Identify which cell holds the provided text, then report its (x, y) central coordinate. 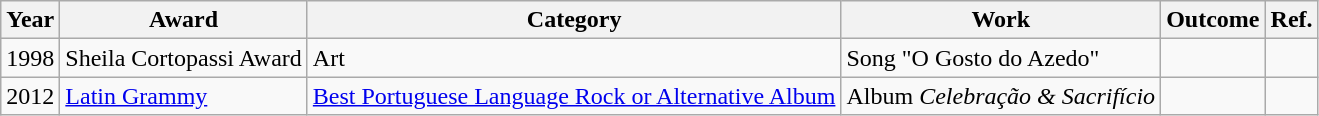
Best Portuguese Language Rock or Alternative Album (574, 96)
Outcome (1213, 20)
2012 (30, 96)
Year (30, 20)
Latin Grammy (184, 96)
Art (574, 58)
Song "O Gosto do Azedo" (1001, 58)
1998 (30, 58)
Category (574, 20)
Album Celebração & Sacrifício (1001, 96)
Award (184, 20)
Work (1001, 20)
Sheila Cortopassi Award (184, 58)
Ref. (1292, 20)
